From the cell containing the given text, extract its center point as (X, Y) coordinate. 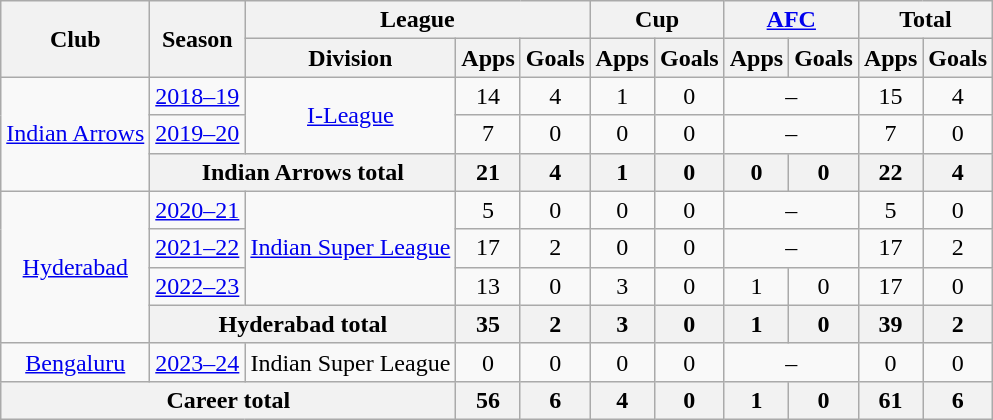
Total (925, 20)
Cup (657, 20)
21 (488, 172)
Season (198, 39)
14 (488, 96)
Indian Arrows total (303, 172)
13 (488, 286)
Indian Arrows (76, 134)
Bengaluru (76, 362)
I-League (350, 115)
2023–24 (198, 362)
Hyderabad (76, 267)
35 (488, 324)
Hyderabad total (303, 324)
AFC (791, 20)
2018–19 (198, 96)
Division (350, 58)
Career total (228, 400)
League (418, 20)
22 (890, 172)
2020–21 (198, 210)
2022–23 (198, 286)
15 (890, 96)
2021–22 (198, 248)
39 (890, 324)
56 (488, 400)
Club (76, 39)
61 (890, 400)
2019–20 (198, 134)
